Detect which cell encompasses the target text, then output its (x, y) center coordinate. 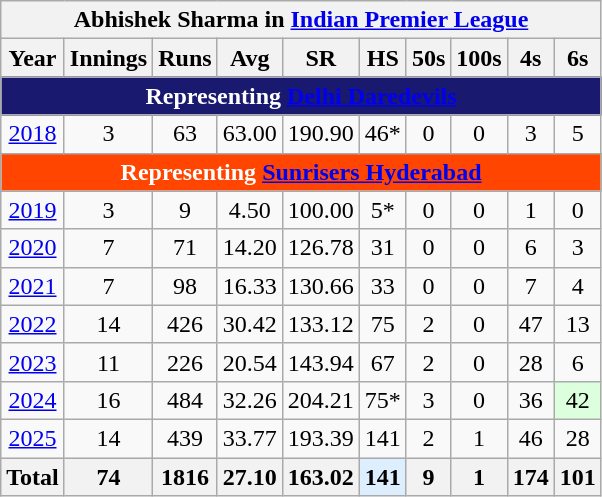
33 (382, 286)
6s (578, 58)
Runs (185, 58)
13 (578, 324)
4s (530, 58)
1816 (185, 477)
11 (108, 362)
204.21 (320, 400)
100s (479, 58)
SR (320, 58)
14.20 (250, 248)
Representing Delhi Daredevils (302, 96)
30.42 (250, 324)
50s (428, 58)
439 (185, 438)
484 (185, 400)
174 (530, 477)
63.00 (250, 134)
2023 (33, 362)
Avg (250, 58)
143.94 (320, 362)
Abhishek Sharma in Indian Premier League (302, 20)
126.78 (320, 248)
133.12 (320, 324)
71 (185, 248)
2019 (33, 210)
426 (185, 324)
226 (185, 362)
2020 (33, 248)
4.50 (250, 210)
74 (108, 477)
Year (33, 58)
100.00 (320, 210)
HS (382, 58)
67 (382, 362)
31 (382, 248)
2025 (33, 438)
47 (530, 324)
36 (530, 400)
5* (382, 210)
163.02 (320, 477)
20.54 (250, 362)
190.90 (320, 134)
27.10 (250, 477)
4 (578, 286)
33.77 (250, 438)
130.66 (320, 286)
32.26 (250, 400)
2021 (33, 286)
2022 (33, 324)
16 (108, 400)
75* (382, 400)
101 (578, 477)
16.33 (250, 286)
63 (185, 134)
46 (530, 438)
2024 (33, 400)
42 (578, 400)
Total (33, 477)
193.39 (320, 438)
46* (382, 134)
75 (382, 324)
5 (578, 134)
Innings (108, 58)
2018 (33, 134)
Representing Sunrisers Hyderabad (302, 172)
98 (185, 286)
